Extract the (X, Y) coordinate from the center of the cell holding the provided text.  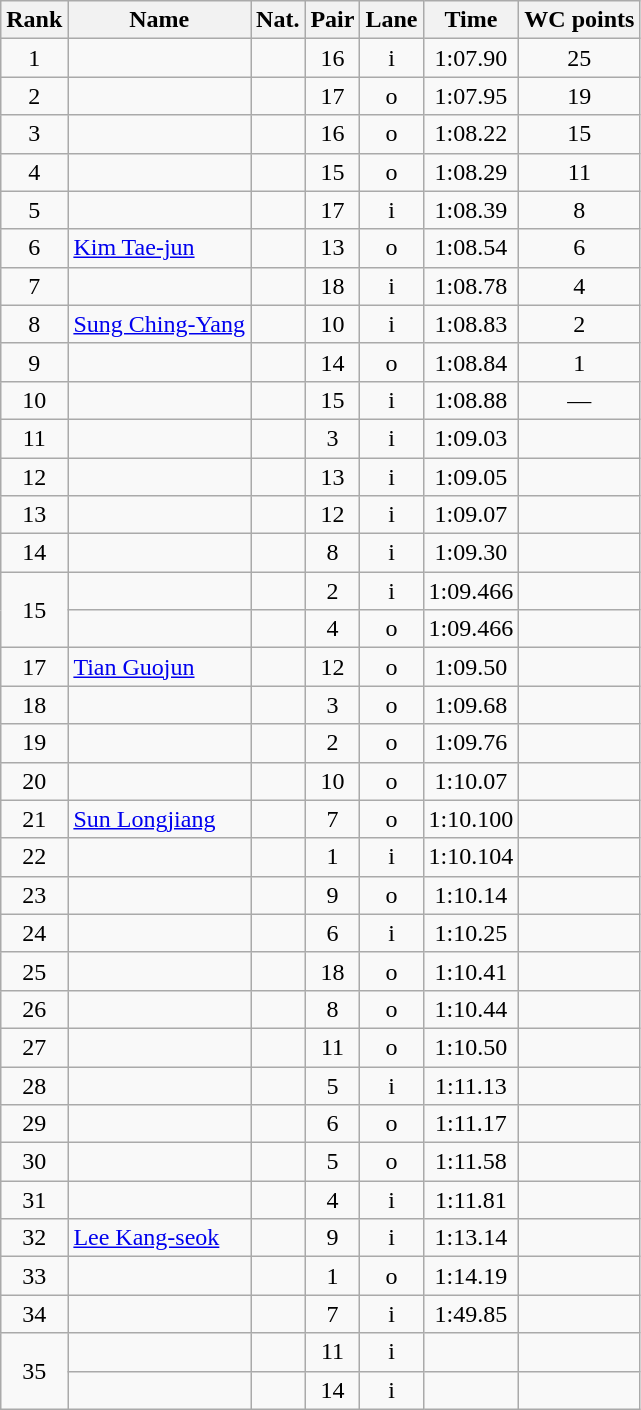
1:09.68 (471, 705)
Lee Kang-seok (160, 1238)
1:10.104 (471, 857)
1:14.19 (471, 1276)
Lane (392, 20)
1:11.13 (471, 1085)
Name (160, 20)
Rank (34, 20)
1:10.44 (471, 1009)
1:08.22 (471, 134)
1:10.07 (471, 781)
24 (34, 933)
32 (34, 1238)
1:09.05 (471, 477)
1:08.84 (471, 362)
1:07.95 (471, 96)
Sung Ching-Yang (160, 324)
1:08.83 (471, 324)
Sun Longjiang (160, 819)
Kim Tae-jun (160, 248)
28 (34, 1085)
1:09.07 (471, 515)
Nat. (278, 20)
1:13.14 (471, 1238)
Pair (332, 20)
1:09.30 (471, 553)
1:11.81 (471, 1200)
35 (34, 1371)
34 (34, 1314)
1:08.39 (471, 210)
27 (34, 1047)
1:10.41 (471, 971)
1:08.29 (471, 172)
1:10.14 (471, 895)
1:08.88 (471, 400)
31 (34, 1200)
WC points (580, 20)
Time (471, 20)
1:09.50 (471, 667)
22 (34, 857)
1:49.85 (471, 1314)
21 (34, 819)
1:09.76 (471, 743)
1:11.58 (471, 1162)
26 (34, 1009)
Tian Guojun (160, 667)
1:10.100 (471, 819)
1:08.54 (471, 248)
30 (34, 1162)
— (580, 400)
33 (34, 1276)
1:11.17 (471, 1124)
1:10.50 (471, 1047)
23 (34, 895)
29 (34, 1124)
1:09.03 (471, 438)
20 (34, 781)
1:08.78 (471, 286)
1:07.90 (471, 58)
1:10.25 (471, 933)
